Provide the (x, y) coordinate of the cell's center where the given text is located.  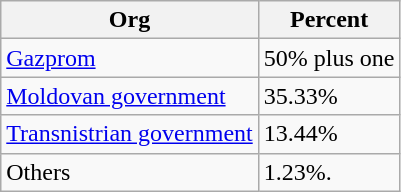
Moldovan government (130, 96)
Percent (329, 20)
Org (130, 20)
Transnistrian government (130, 134)
1.23%. (329, 172)
Gazprom (130, 58)
50% plus one (329, 58)
Others (130, 172)
35.33% (329, 96)
13.44% (329, 134)
